Extract the [x, y] coordinate from the center of the cell holding the provided text.  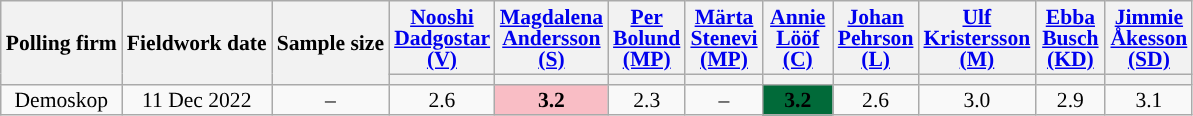
Nooshi Dadgostar (V) [442, 38]
3.1 [1148, 100]
Jimmie Åkesson (SD) [1148, 38]
Sample size [330, 42]
Per Bolund (MP) [646, 38]
Polling firm [62, 42]
Johan Pehrson (L) [876, 38]
2.3 [646, 100]
Märta Stenevi (MP) [724, 38]
3.0 [976, 100]
Fieldwork date [197, 42]
2.9 [1070, 100]
Ulf Kristersson (M) [976, 38]
Ebba Busch (KD) [1070, 38]
Annie Lööf (C) [798, 38]
Magdalena Andersson (S) [552, 38]
11 Dec 2022 [197, 100]
Demoskop [62, 100]
